Find where the given text appears and provide that cell's center as (x, y) coordinate. 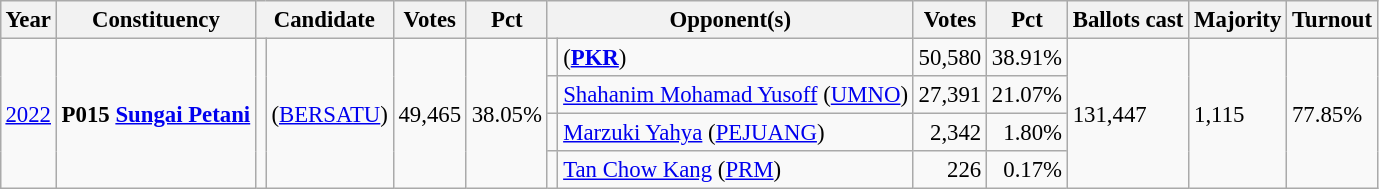
131,447 (1128, 113)
Shahanim Mohamad Yusoff (UMNO) (736, 95)
21.07% (1028, 95)
38.05% (506, 113)
2022 (28, 113)
Ballots cast (1128, 20)
Year (28, 20)
Majority (1238, 20)
Turnout (1332, 20)
2,342 (950, 133)
226 (950, 170)
1.80% (1028, 133)
38.91% (1028, 57)
77.85% (1332, 113)
Tan Chow Kang (PRM) (736, 170)
(PKR) (736, 57)
P015 Sungai Petani (156, 113)
50,580 (950, 57)
Opponent(s) (730, 20)
49,465 (430, 113)
0.17% (1028, 170)
1,115 (1238, 113)
Marzuki Yahya (PEJUANG) (736, 133)
27,391 (950, 95)
(BERSATU) (330, 113)
Constituency (156, 20)
Candidate (325, 20)
